Extract the [x, y] coordinate from the center of the cell holding the provided text.  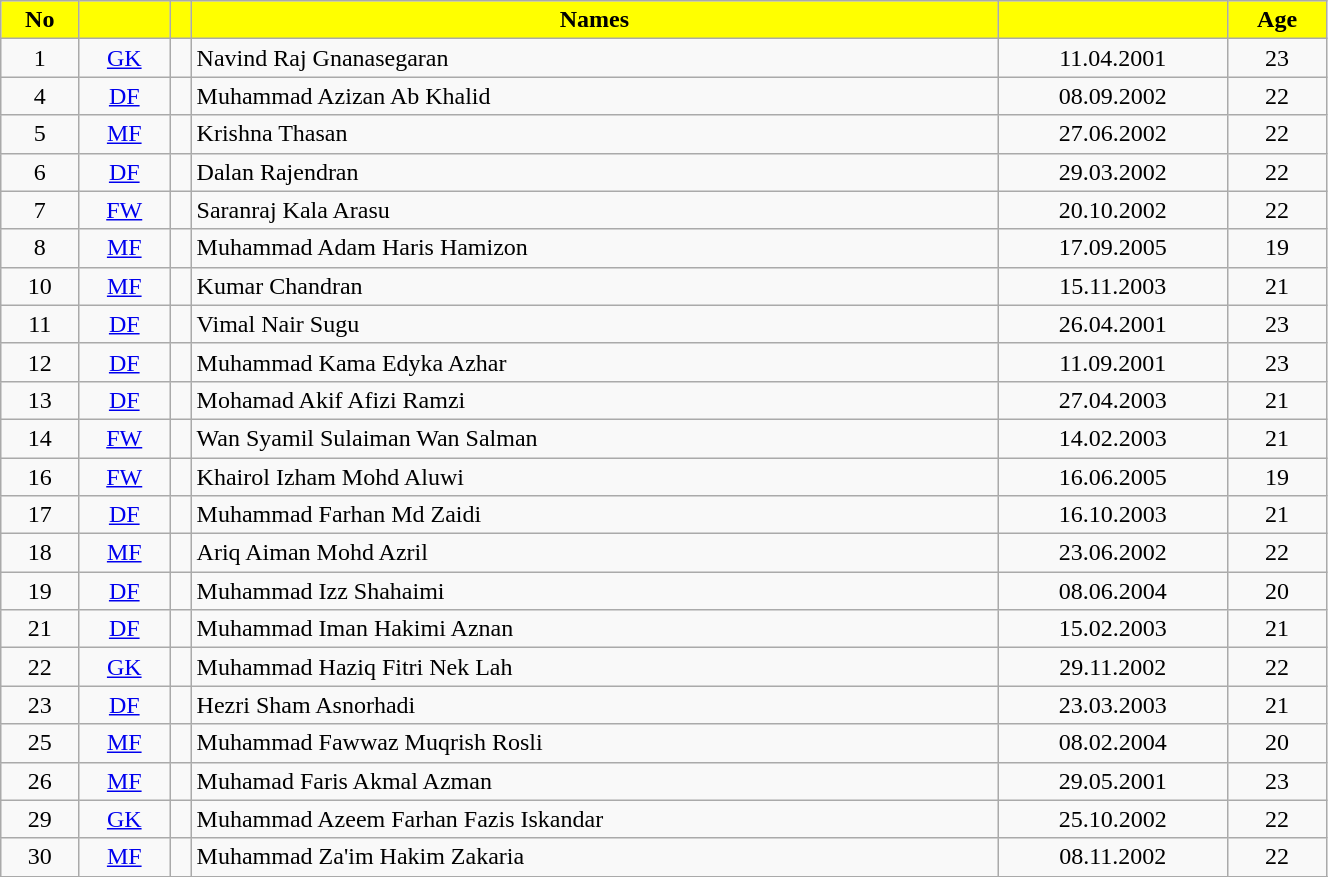
15.02.2003 [1113, 629]
Vimal Nair Sugu [594, 324]
30 [40, 857]
Muhamad Faris Akmal Azman [594, 781]
Saranraj Kala Arasu [594, 210]
08.11.2002 [1113, 857]
14.02.2003 [1113, 438]
1 [40, 58]
Muhammad Haziq Fitri Nek Lah [594, 667]
16 [40, 477]
20.10.2002 [1113, 210]
Muhammad Za'im Hakim Zakaria [594, 857]
23.06.2002 [1113, 553]
11.09.2001 [1113, 362]
Wan Syamil Sulaiman Wan Salman [594, 438]
08.06.2004 [1113, 591]
Muhammad Izz Shahaimi [594, 591]
17 [40, 515]
Muhammad Adam Haris Hamizon [594, 248]
15.11.2003 [1113, 286]
29.05.2001 [1113, 781]
Muhammad Kama Edyka Azhar [594, 362]
Dalan Rajendran [594, 172]
Mohamad Akif Afizi Ramzi [594, 400]
Muhammad Fawwaz Muqrish Rosli [594, 743]
8 [40, 248]
13 [40, 400]
23.03.2003 [1113, 705]
Muhammad Iman Hakimi Aznan [594, 629]
Navind Raj Gnanasegaran [594, 58]
26.04.2001 [1113, 324]
Ariq Aiman Mohd Azril [594, 553]
29.03.2002 [1113, 172]
08.02.2004 [1113, 743]
6 [40, 172]
10 [40, 286]
08.09.2002 [1113, 96]
5 [40, 134]
18 [40, 553]
11 [40, 324]
Muhammad Farhan Md Zaidi [594, 515]
No [40, 20]
26 [40, 781]
11.04.2001 [1113, 58]
27.04.2003 [1113, 400]
14 [40, 438]
27.06.2002 [1113, 134]
25 [40, 743]
17.09.2005 [1113, 248]
Age [1278, 20]
16.10.2003 [1113, 515]
Names [594, 20]
29.11.2002 [1113, 667]
12 [40, 362]
29 [40, 819]
Khairol Izham Mohd Aluwi [594, 477]
Krishna Thasan [594, 134]
4 [40, 96]
Muhammad Azeem Farhan Fazis Iskandar [594, 819]
Hezri Sham Asnorhadi [594, 705]
Muhammad Azizan Ab Khalid [594, 96]
25.10.2002 [1113, 819]
16.06.2005 [1113, 477]
7 [40, 210]
Kumar Chandran [594, 286]
